Return the [x, y] coordinate for the center point of the cell that contains the specified text.  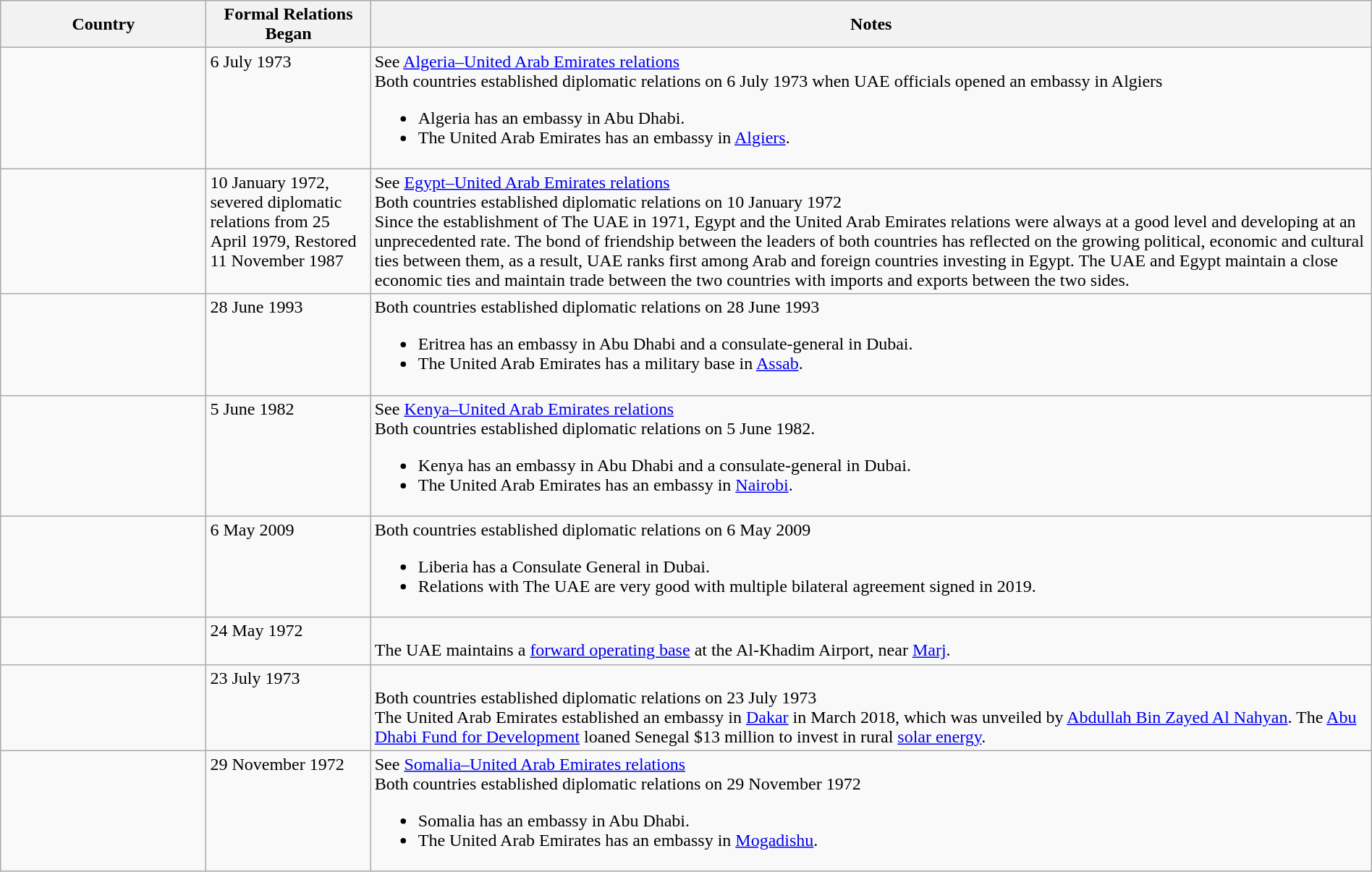
Formal Relations Began [288, 25]
Country [103, 25]
23 July 1973 [288, 708]
Notes [871, 25]
5 June 1982 [288, 456]
The UAE maintains a forward operating base at the Al-Khadim Airport, near Marj. [871, 641]
10 January 1972, severed diplomatic relations from 25 April 1979, Restored 11 November 1987 [288, 232]
24 May 1972 [288, 641]
6 May 2009 [288, 567]
6 July 1973 [288, 109]
29 November 1972 [288, 810]
28 June 1993 [288, 344]
